Detect which cell encompasses the target text, then output its [x, y] center coordinate. 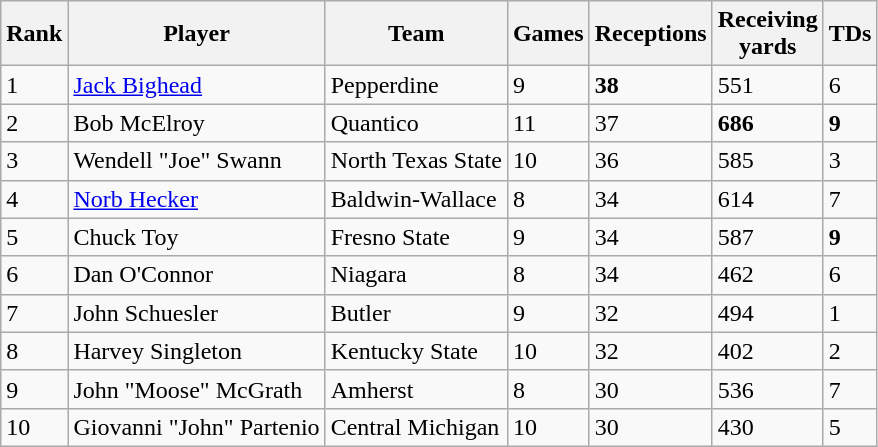
402 [768, 351]
Team [416, 34]
462 [768, 275]
Fresno State [416, 237]
430 [768, 427]
38 [650, 85]
Kentucky State [416, 351]
Central Michigan [416, 427]
587 [768, 237]
John Schuesler [196, 313]
Receptions [650, 34]
John "Moose" McGrath [196, 389]
36 [650, 161]
Quantico [416, 123]
Niagara [416, 275]
Giovanni "John" Partenio [196, 427]
Baldwin-Wallace [416, 199]
TDs [850, 34]
Chuck Toy [196, 237]
Games [548, 34]
Receivingyards [768, 34]
Bob McElroy [196, 123]
Player [196, 34]
Norb Hecker [196, 199]
Rank [34, 34]
Pepperdine [416, 85]
Dan O'Connor [196, 275]
494 [768, 313]
Harvey Singleton [196, 351]
Amherst [416, 389]
Butler [416, 313]
37 [650, 123]
4 [34, 199]
Jack Bighead [196, 85]
614 [768, 199]
536 [768, 389]
North Texas State [416, 161]
686 [768, 123]
551 [768, 85]
11 [548, 123]
585 [768, 161]
Wendell "Joe" Swann [196, 161]
